Capture the cell that displays the provided text and extract its [X, Y] central coordinate. 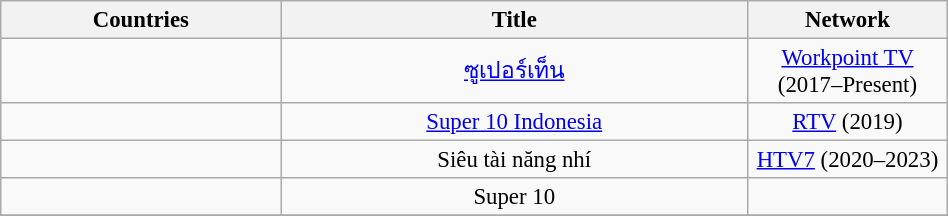
Network [848, 20]
Workpoint TV (2017–Present) [848, 72]
ซูเปอร์เท็น [514, 72]
Title [514, 20]
Countries [141, 20]
Super 10 [514, 197]
HTV7 (2020–2023) [848, 160]
Super 10 Indonesia [514, 122]
Siêu tài năng nhí [514, 160]
RTV (2019) [848, 122]
